Locate the cell with the specified text and output its [x, y] center coordinate. 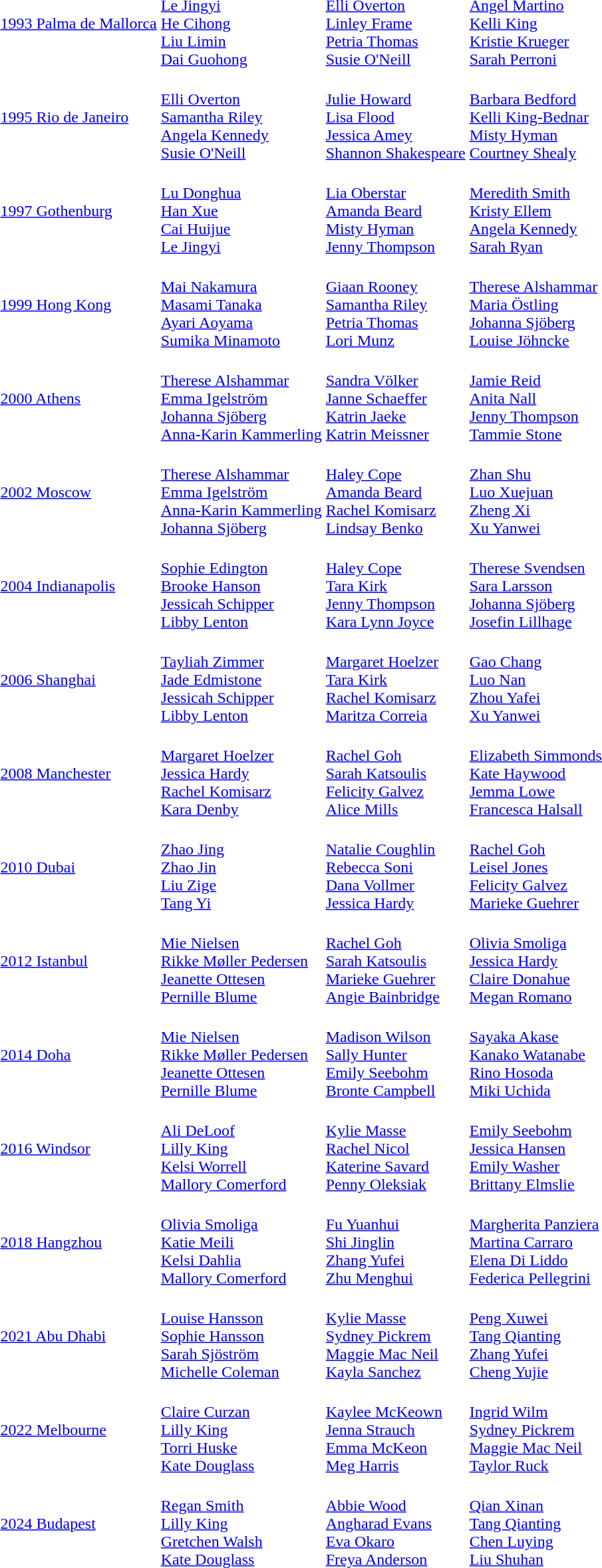
Kylie MasseRachel NicolKaterine SavardPenny Oleksiak [395, 1148]
Giaan RooneySamantha RileyPetria ThomasLori Munz [395, 305]
Margaret HoelzerTara KirkRachel KomisarzMaritza Correia [395, 680]
Sophie EdingtonBrooke HansonJessicah SchipperLibby Lenton [241, 586]
Louise HanssonSophie HanssonSarah SjöströmMichelle Coleman [241, 1336]
Olivia SmoligaKatie MeiliKelsi DahliaMallory Comerford [241, 1242]
Julie HowardLisa FloodJessica AmeyShannon Shakespeare [395, 117]
Margaret HoelzerJessica HardyRachel KomisarzKara Denby [241, 773]
Ali DeLoofLilly KingKelsi WorrellMallory Comerford [241, 1148]
Rachel GohSarah KatsoulisMarieke GuehrerAngie Bainbridge [395, 961]
Fu YuanhuiShi JinglinZhang YufeiZhu Menghui [395, 1242]
Haley CopeTara KirkJenny ThompsonKara Lynn Joyce [395, 586]
Kylie MasseSydney PickremMaggie Mac NeilKayla Sanchez [395, 1336]
Natalie CoughlinRebecca SoniDana VollmerJessica Hardy [395, 867]
Zhao JingZhao JinLiu ZigeTang Yi [241, 867]
Rachel GohSarah KatsoulisFelicity GalvezAlice Mills [395, 773]
Kaylee McKeownJenna StrauchEmma McKeonMeg Harris [395, 1430]
Tayliah ZimmerJade EdmistoneJessicah SchipperLibby Lenton [241, 680]
Elli OvertonSamantha RileyAngela KennedySusie O'Neill [241, 117]
Lu DonghuaHan XueCai HuijueLe Jingyi [241, 211]
Haley CopeAmanda BeardRachel KomisarzLindsay Benko [395, 492]
Therese AlshammarEmma IgelströmJohanna SjöbergAnna-Karin Kammerling [241, 398]
Madison WilsonSally HunterEmily SeebohmBronte Campbell [395, 1055]
Lia OberstarAmanda BeardMisty HymanJenny Thompson [395, 211]
Mai NakamuraMasami TanakaAyari AoyamaSumika Minamoto [241, 305]
Claire CurzanLilly KingTorri HuskeKate Douglass [241, 1430]
Therese AlshammarEmma IgelströmAnna-Karin KammerlingJohanna Sjöberg [241, 492]
Sandra VölkerJanne SchaefferKatrin JaekeKatrin Meissner [395, 398]
